Output the (X, Y) coordinate of the center of the cell containing the given text.  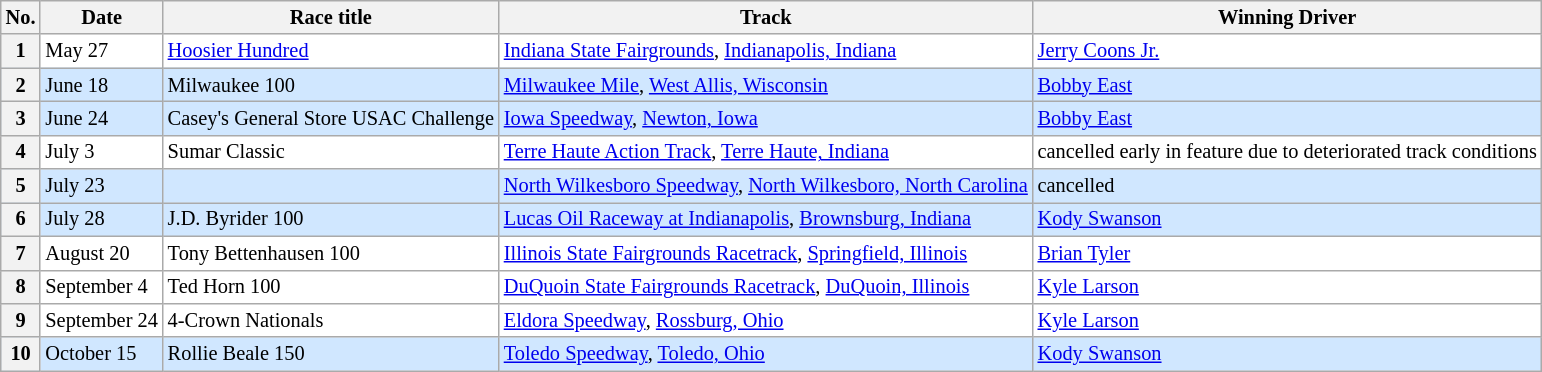
10 (21, 354)
Race title (331, 17)
Iowa Speedway, Newton, Iowa (766, 118)
Milwaukee 100 (331, 85)
cancelled early in feature due to deteriorated track conditions (1288, 152)
June 18 (101, 85)
4 (21, 152)
cancelled (1288, 186)
1 (21, 51)
6 (21, 219)
North Wilkesboro Speedway, North Wilkesboro, North Carolina (766, 186)
Jerry Coons Jr. (1288, 51)
Brian Tyler (1288, 253)
Rollie Beale 150 (331, 354)
Date (101, 17)
Winning Driver (1288, 17)
Casey's General Store USAC Challenge (331, 118)
DuQuoin State Fairgrounds Racetrack, DuQuoin, Illinois (766, 287)
Tony Bettenhausen 100 (331, 253)
Track (766, 17)
5 (21, 186)
August 20 (101, 253)
September 24 (101, 320)
Eldora Speedway, Rossburg, Ohio (766, 320)
Toledo Speedway, Toledo, Ohio (766, 354)
May 27 (101, 51)
Indiana State Fairgrounds, Indianapolis, Indiana (766, 51)
9 (21, 320)
October 15 (101, 354)
Ted Horn 100 (331, 287)
Milwaukee Mile, West Allis, Wisconsin (766, 85)
4-Crown Nationals (331, 320)
July 28 (101, 219)
No. (21, 17)
3 (21, 118)
July 3 (101, 152)
J.D. Byrider 100 (331, 219)
2 (21, 85)
7 (21, 253)
September 4 (101, 287)
Sumar Classic (331, 152)
8 (21, 287)
July 23 (101, 186)
Terre Haute Action Track, Terre Haute, Indiana (766, 152)
June 24 (101, 118)
Illinois State Fairgrounds Racetrack, Springfield, Illinois (766, 253)
Lucas Oil Raceway at Indianapolis, Brownsburg, Indiana (766, 219)
Hoosier Hundred (331, 51)
